Identify which cell holds the provided text, then report its [x, y] central coordinate. 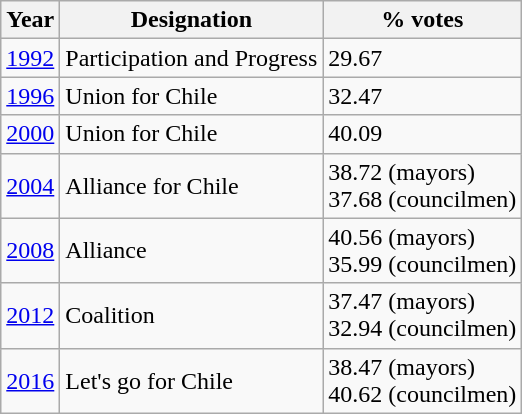
Designation [192, 20]
38.72 (mayors)37.68 (councilmen) [422, 186]
37.47 (mayors)32.94 (councilmen) [422, 316]
Let's go for Chile [192, 380]
Alliance for Chile [192, 186]
2000 [30, 134]
32.47 [422, 96]
40.56 (mayors)35.99 (councilmen) [422, 250]
Alliance [192, 250]
29.67 [422, 58]
2004 [30, 186]
2012 [30, 316]
Coalition [192, 316]
2008 [30, 250]
40.09 [422, 134]
1996 [30, 96]
1992 [30, 58]
Year [30, 20]
38.47 (mayors)40.62 (councilmen) [422, 380]
2016 [30, 380]
Participation and Progress [192, 58]
% votes [422, 20]
